Pinpoint the cell where the given text exists, returning its (X, Y) midpoint coordinate. 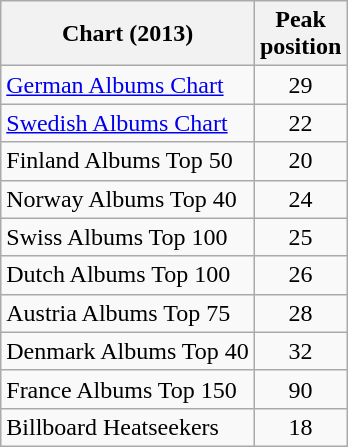
Swiss Albums Top 100 (128, 237)
Peakposition (300, 34)
25 (300, 237)
90 (300, 389)
Billboard Heatseekers (128, 427)
Chart (2013) (128, 34)
24 (300, 199)
German Albums Chart (128, 85)
Finland Albums Top 50 (128, 161)
18 (300, 427)
20 (300, 161)
Denmark Albums Top 40 (128, 351)
Norway Albums Top 40 (128, 199)
22 (300, 123)
Austria Albums Top 75 (128, 313)
32 (300, 351)
29 (300, 85)
26 (300, 275)
Dutch Albums Top 100 (128, 275)
France Albums Top 150 (128, 389)
Swedish Albums Chart (128, 123)
28 (300, 313)
